Locate the cell with the specified text and output its (X, Y) center coordinate. 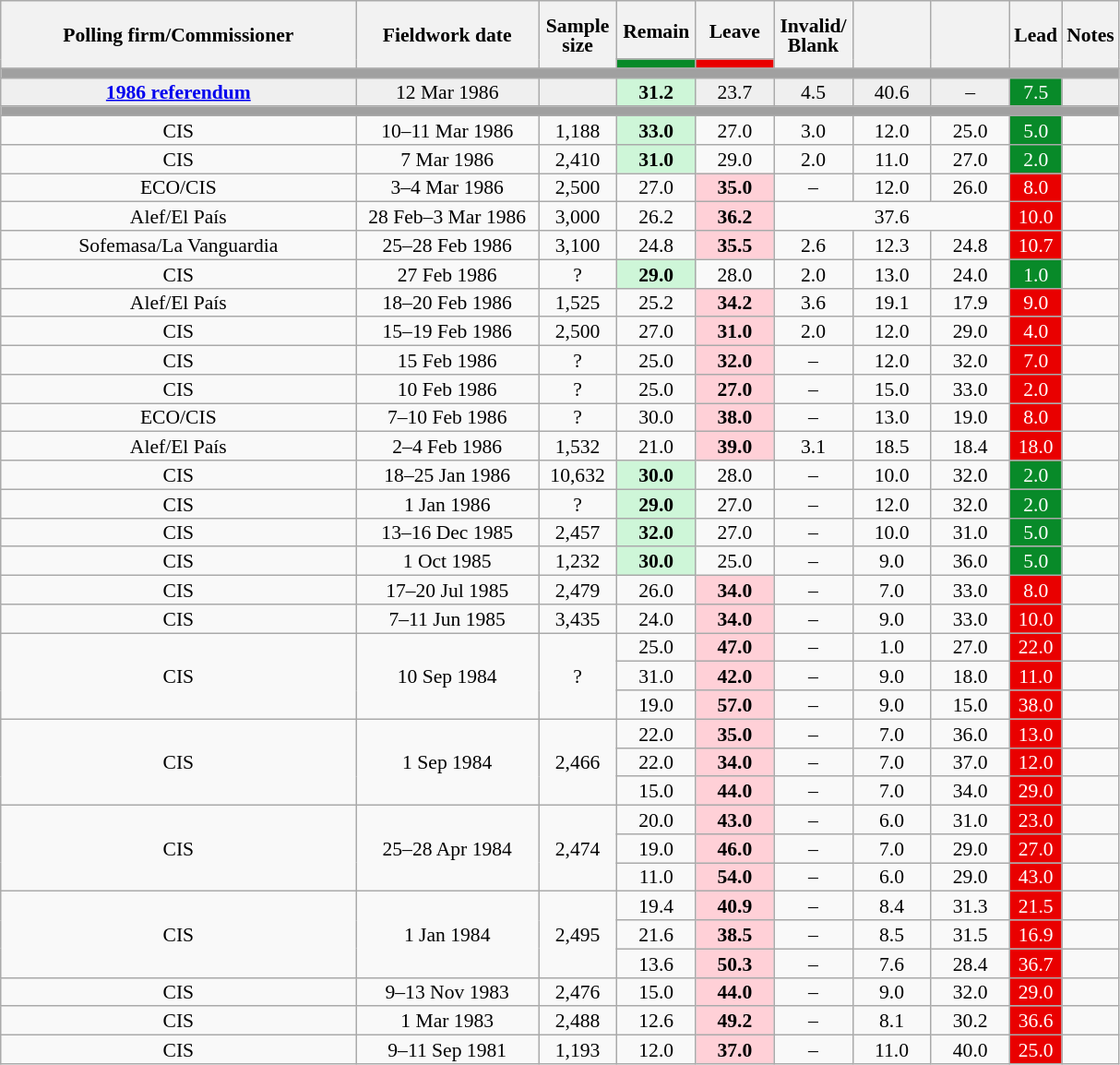
38.5 (734, 934)
8.4 (891, 906)
Invalid/Blank (814, 35)
40.9 (734, 906)
21.0 (657, 447)
10 Feb 1986 (447, 389)
31.3 (971, 906)
3.1 (814, 447)
Sample size (578, 35)
1 Jan 1984 (447, 934)
23.7 (734, 92)
Notes (1090, 35)
3–4 Mar 1986 (447, 188)
2,457 (578, 532)
8.5 (891, 934)
18.4 (971, 447)
36.7 (1035, 963)
40.0 (971, 1050)
1986 referendum (179, 92)
3,100 (578, 245)
12.6 (657, 1021)
10–11 Mar 1986 (447, 131)
2,410 (578, 159)
1,525 (578, 303)
18–20 Feb 1986 (447, 303)
1,188 (578, 131)
2,479 (578, 591)
21.5 (1035, 906)
57.0 (734, 705)
8.1 (891, 1021)
7.5 (1035, 92)
7 Mar 1986 (447, 159)
3.0 (814, 131)
40.6 (891, 92)
28.4 (971, 963)
46.0 (734, 849)
Fieldwork date (447, 35)
15 Feb 1986 (447, 360)
7–10 Feb 1986 (447, 417)
Leave (734, 30)
54.0 (734, 877)
3,000 (578, 216)
25–28 Feb 1986 (447, 245)
13.6 (657, 963)
12.3 (891, 245)
25.2 (657, 303)
18–25 Jan 1986 (447, 474)
7–11 Jun 1985 (447, 618)
19.1 (891, 303)
36.6 (1035, 1021)
1 Sep 1984 (447, 762)
31.2 (657, 92)
20.0 (657, 820)
27 Feb 1986 (447, 273)
2.6 (814, 245)
9–13 Nov 1983 (447, 991)
2–4 Feb 1986 (447, 447)
10 Sep 1984 (447, 676)
1 Mar 1983 (447, 1021)
7.6 (891, 963)
Sofemasa/La Vanguardia (179, 245)
49.2 (734, 1021)
1,232 (578, 561)
10,632 (578, 474)
10.7 (1035, 245)
26.2 (657, 216)
4.0 (1035, 332)
50.3 (734, 963)
Polling firm/Commissioner (179, 35)
Remain (657, 30)
3.6 (814, 303)
1 Oct 1985 (447, 561)
36.2 (734, 216)
35.5 (734, 245)
19.4 (657, 906)
47.0 (734, 648)
2,495 (578, 934)
1 Jan 1986 (447, 504)
Lead (1035, 35)
4.5 (814, 92)
30.2 (971, 1021)
25–28 Apr 1984 (447, 849)
13–16 Dec 1985 (447, 532)
42.0 (734, 676)
18.5 (891, 447)
39.0 (734, 447)
1,532 (578, 447)
2,466 (578, 762)
3,435 (578, 618)
2,488 (578, 1021)
1,193 (578, 1050)
21.6 (657, 934)
31.5 (971, 934)
2,474 (578, 849)
16.9 (1035, 934)
2,476 (578, 991)
17–20 Jul 1985 (447, 591)
15–19 Feb 1986 (447, 332)
17.9 (971, 303)
34.2 (734, 303)
9–11 Sep 1981 (447, 1050)
12 Mar 1986 (447, 92)
37.6 (891, 216)
23.0 (1035, 820)
28 Feb–3 Mar 1986 (447, 216)
